Identify which cell holds the provided text, then report its [x, y] central coordinate. 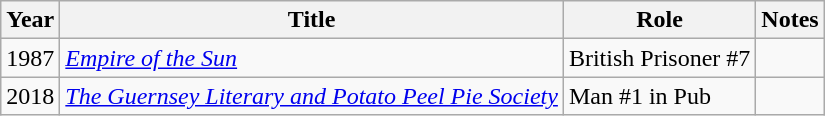
Man #1 in Pub [659, 96]
2018 [30, 96]
Role [659, 20]
British Prisoner #7 [659, 58]
1987 [30, 58]
The Guernsey Literary and Potato Peel Pie Society [312, 96]
Empire of the Sun [312, 58]
Year [30, 20]
Title [312, 20]
Notes [790, 20]
